Determine the [x, y] coordinate at the center of the cell enclosing the given text.  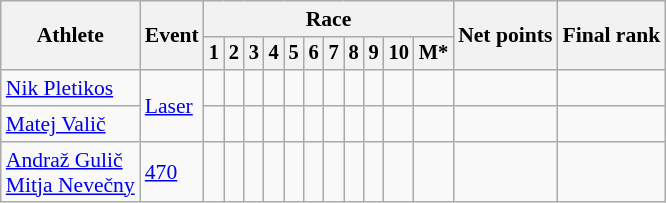
Final rank [611, 36]
7 [334, 54]
Net points [505, 36]
8 [354, 54]
4 [274, 54]
Andraž GuličMitja Nevečny [70, 172]
1 [214, 54]
Nik Pletikos [70, 88]
9 [374, 54]
5 [294, 54]
Matej Valič [70, 124]
470 [172, 172]
Athlete [70, 36]
Race [328, 19]
2 [234, 54]
Event [172, 36]
6 [314, 54]
3 [254, 54]
M* [434, 54]
10 [399, 54]
Laser [172, 106]
